Scan for the cell matching the given text and deliver its [X, Y] coordinate at center. 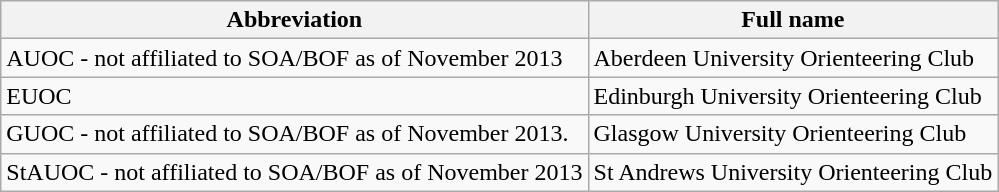
StAUOC - not affiliated to SOA/BOF as of November 2013 [294, 172]
Edinburgh University Orienteering Club [793, 96]
AUOC - not affiliated to SOA/BOF as of November 2013 [294, 58]
EUOC [294, 96]
Abbreviation [294, 20]
Full name [793, 20]
Aberdeen University Orienteering Club [793, 58]
GUOC - not affiliated to SOA/BOF as of November 2013. [294, 134]
St Andrews University Orienteering Club [793, 172]
Glasgow University Orienteering Club [793, 134]
